Pinpoint the cell where the given text exists, returning its [X, Y] midpoint coordinate. 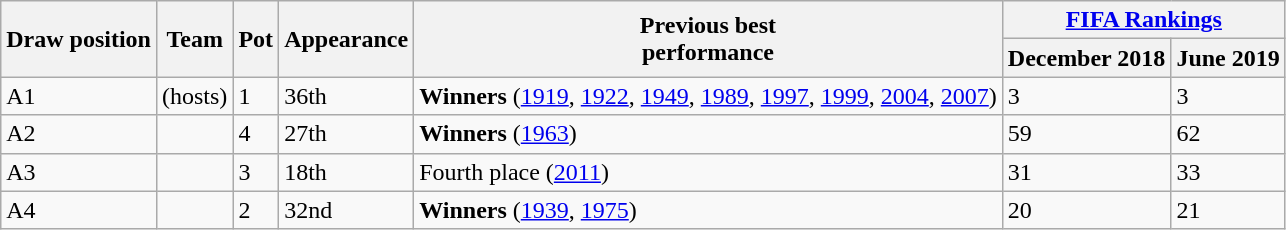
4 [256, 134]
27th [346, 134]
59 [1086, 134]
FIFA Rankings [1144, 20]
Winners (1963) [708, 134]
Previous bestperformance [708, 39]
18th [346, 172]
1 [256, 96]
20 [1086, 210]
June 2019 [1228, 58]
36th [346, 96]
Draw position [79, 39]
A1 [79, 96]
Team [194, 39]
Winners (1939, 1975) [708, 210]
21 [1228, 210]
Winners (1919, 1922, 1949, 1989, 1997, 1999, 2004, 2007) [708, 96]
A3 [79, 172]
33 [1228, 172]
A2 [79, 134]
(hosts) [194, 96]
Appearance [346, 39]
31 [1086, 172]
62 [1228, 134]
December 2018 [1086, 58]
Pot [256, 39]
2 [256, 210]
Fourth place (2011) [708, 172]
A4 [79, 210]
32nd [346, 210]
